Detect which cell encompasses the target text, then output its (x, y) center coordinate. 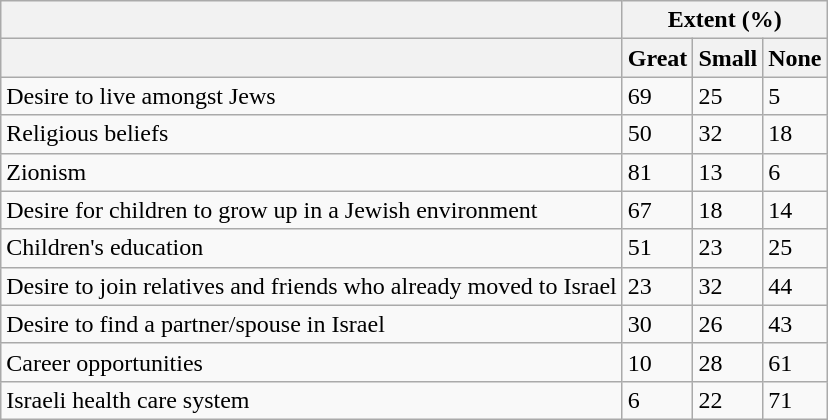
50 (658, 134)
Zionism (312, 172)
Extent (%) (724, 20)
71 (795, 400)
Great (658, 58)
26 (728, 324)
81 (658, 172)
22 (728, 400)
Desire to join relatives and friends who already moved to Israel (312, 286)
Desire for children to grow up in a Jewish environment (312, 210)
69 (658, 96)
Religious beliefs (312, 134)
None (795, 58)
43 (795, 324)
67 (658, 210)
28 (728, 362)
Career opportunities (312, 362)
13 (728, 172)
5 (795, 96)
51 (658, 248)
44 (795, 286)
Israeli health care system (312, 400)
Small (728, 58)
Desire to live amongst Jews (312, 96)
10 (658, 362)
Children's education (312, 248)
30 (658, 324)
Desire to find a partner/spouse in Israel (312, 324)
14 (795, 210)
61 (795, 362)
